Find where the given text appears and provide that cell's center as [X, Y] coordinate. 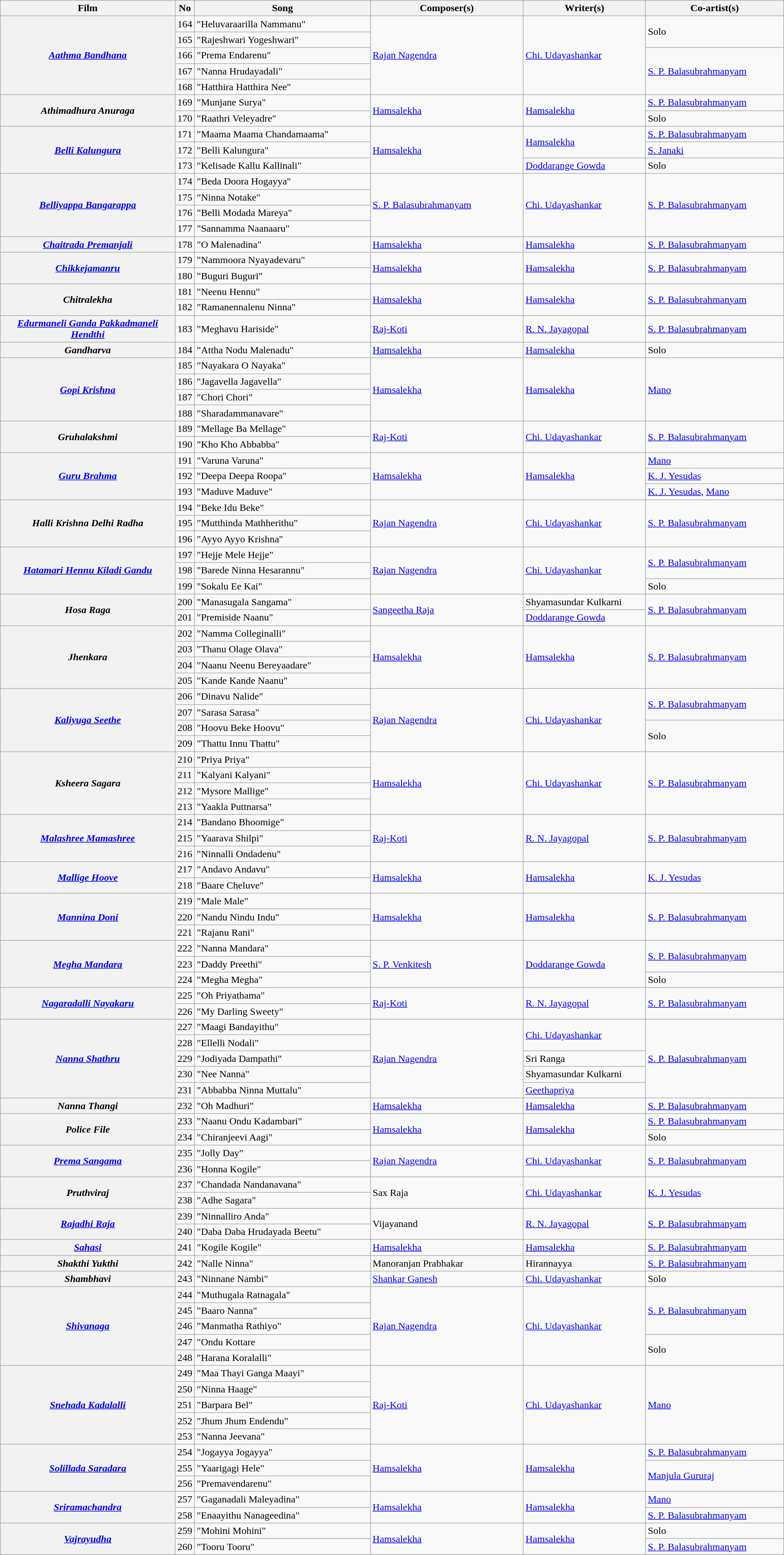
"Attha Nodu Malenadu" [283, 350]
"Maduve Maduve" [283, 492]
248 [184, 1358]
Sahasi [88, 1248]
Mannina Doni [88, 917]
"Barede Ninna Hesarannu" [283, 570]
229 [184, 1059]
"Ninnalliro Anda" [283, 1216]
"Raathri Veleyadre" [283, 118]
224 [184, 980]
233 [184, 1121]
"Enaayithu Nanageedina" [283, 1515]
246 [184, 1326]
Sangeetha Raja [447, 610]
"Rajeshwari Yogeshwari" [283, 40]
"Nalle Ninna" [283, 1263]
Film [88, 8]
Manoranjan Prabhakar [447, 1263]
"Harana Koralalli" [283, 1358]
190 [184, 444]
218 [184, 885]
"Maagi Bandayithu" [283, 1027]
226 [184, 1011]
"Beda Doora Hogayya" [283, 181]
201 [184, 618]
234 [184, 1137]
"Baare Cheluve" [283, 885]
"Nanna Mandara" [283, 948]
"Munjane Surya" [283, 103]
Guru Brahma [88, 476]
Snehada Kadalalli [88, 1405]
170 [184, 118]
"Mutthinda Mathherithu" [283, 523]
"Jolly Day" [283, 1153]
S. Janaki [715, 150]
"O Malenadina" [283, 244]
Hirannayya [585, 1263]
257 [184, 1500]
181 [184, 292]
"Kogile Kogile" [283, 1248]
208 [184, 728]
Police File [88, 1129]
Nanna Shathru [88, 1059]
Jhenkara [88, 657]
241 [184, 1248]
254 [184, 1452]
"Male Male" [283, 901]
"Tooru Tooru" [283, 1547]
"Neenu Hennu" [283, 292]
210 [184, 760]
178 [184, 244]
"Nammoora Nyayadevaru" [283, 260]
244 [184, 1295]
"Ondu Kottare [283, 1342]
"Yaakla Puttnarsa" [283, 807]
"Heluvaraarilla Nammanu" [283, 24]
"Jogayya Jogayya" [283, 1452]
256 [184, 1484]
171 [184, 134]
"Gaganadali Maleyadina" [283, 1500]
K. J. Yesudas, Mano [715, 492]
175 [184, 197]
215 [184, 838]
Pruthviraj [88, 1192]
"Nee Nanna" [283, 1074]
236 [184, 1169]
188 [184, 413]
Solillada Saradara [88, 1468]
"Premiside Naanu" [283, 618]
Hosa Raga [88, 610]
191 [184, 460]
165 [184, 40]
192 [184, 476]
"Muthugala Ratnagala" [283, 1295]
Chaitrada Premanjali [88, 244]
"Nayakara O Nayaka" [283, 366]
"Rajanu Rani" [283, 932]
180 [184, 276]
"Deepa Deepa Roopa" [283, 476]
"Mysore Mallige" [283, 791]
Geethapriya [585, 1090]
235 [184, 1153]
"Mellage Ba Mellage" [283, 429]
"Meghavu Hariside" [283, 328]
239 [184, 1216]
"Manasugala Sangama" [283, 602]
"Ayyo Ayyo Krishna" [283, 539]
252 [184, 1421]
"Buguri Buguri" [283, 276]
196 [184, 539]
230 [184, 1074]
214 [184, 822]
"Chori Chori" [283, 397]
Halli Krishna Delhi Radha [88, 523]
184 [184, 350]
"Hoovu Beke Hoovu" [283, 728]
"Ninnane Nambi" [283, 1279]
"Ramanennalenu Ninna" [283, 307]
183 [184, 328]
216 [184, 854]
Vijayanand [447, 1224]
"Priya Priya" [283, 760]
"Jodiyada Dampathi" [283, 1059]
Belliyappa Bangarappa [88, 205]
167 [184, 71]
"Sharadammanavare" [283, 413]
205 [184, 680]
"Bandano Bhoomige" [283, 822]
259 [184, 1531]
"Ninnalli Ondadenu" [283, 854]
232 [184, 1106]
"Yaarigagi Hele" [283, 1468]
Composer(s) [447, 8]
"Chiranjeevi Aagi" [283, 1137]
"Ninna Notake" [283, 197]
"Ninna Haage" [283, 1389]
Sax Raja [447, 1192]
"Hejje Mele Hejje" [283, 555]
"Kho Kho Abbabba" [283, 444]
"Naanu Neenu Bereyaadare" [283, 665]
Shivanaga [88, 1326]
166 [184, 55]
"Dinavu Nalide" [283, 696]
242 [184, 1263]
250 [184, 1389]
213 [184, 807]
185 [184, 366]
Writer(s) [585, 8]
209 [184, 744]
253 [184, 1436]
"Honna Kogile" [283, 1169]
Co-artist(s) [715, 8]
179 [184, 260]
Rajadhi Raja [88, 1224]
"Daba Daba Hrudayada Beetu" [283, 1232]
186 [184, 381]
219 [184, 901]
"Barpara Bel" [283, 1405]
"Yaarava Shilpi" [283, 838]
164 [184, 24]
"Oh Madhuri" [283, 1106]
"Hatthira Hatthira Nee" [283, 87]
Gopi Krishna [88, 389]
212 [184, 791]
"Kande Kande Naanu" [283, 680]
200 [184, 602]
225 [184, 996]
187 [184, 397]
198 [184, 570]
"Mohini Mohini" [283, 1531]
211 [184, 775]
204 [184, 665]
Nanna Thangi [88, 1106]
199 [184, 586]
"Megha Megha" [283, 980]
Nagaradalli Nayakaru [88, 1004]
"Belli Kalungura" [283, 150]
Chikkejamanru [88, 268]
"Nanna Hrudayadali" [283, 71]
221 [184, 932]
255 [184, 1468]
"Naanu Ondu Kadambari" [283, 1121]
197 [184, 555]
247 [184, 1342]
"Nandu Nindu Indu" [283, 917]
"Thattu Innu Thattu" [283, 744]
Athimadhura Anuraga [88, 110]
"Namma Colleginalli" [283, 633]
"Jhum Jhum Endendu" [283, 1421]
"Oh Priyathama" [283, 996]
182 [184, 307]
176 [184, 213]
"Beke Idu Beke" [283, 508]
206 [184, 696]
Belli Kalungura [88, 150]
No [184, 8]
"Prema Endarenu" [283, 55]
"Baaro Nanna" [283, 1311]
"Nanna Jeevana" [283, 1436]
223 [184, 964]
"Varuna Varuna" [283, 460]
"Andavo Andavu" [283, 870]
"My Darling Sweety" [283, 1011]
Sri Ranga [585, 1059]
249 [184, 1373]
173 [184, 165]
"Maama Maama Chandamaama" [283, 134]
Vajrayudha [88, 1539]
"Daddy Preethi" [283, 964]
203 [184, 649]
Manjula Gururaj [715, 1476]
169 [184, 103]
Megha Mandara [88, 964]
"Kelisade Kallu Kallinali" [283, 165]
243 [184, 1279]
"Kalyani Kalyani" [283, 775]
Shankar Ganesh [447, 1279]
189 [184, 429]
251 [184, 1405]
Shakthi Yukthi [88, 1263]
202 [184, 633]
Gruhalakshmi [88, 436]
Prema Sangama [88, 1161]
"Jagavella Jagavella" [283, 381]
"Sokalu Ee Kai" [283, 586]
Song [283, 8]
222 [184, 948]
220 [184, 917]
"Abbabba Ninna Muttalu" [283, 1090]
227 [184, 1027]
"Sannamma Naanaaru" [283, 229]
174 [184, 181]
"Premavendarenu" [283, 1484]
Edurmaneli Ganda Pakkadmaneli Hendthi [88, 328]
Hatamari Hennu Kiladi Gandu [88, 570]
177 [184, 229]
168 [184, 87]
172 [184, 150]
195 [184, 523]
Mallige Hoove [88, 877]
Chitralekha [88, 299]
"Belli Modada Mareya" [283, 213]
194 [184, 508]
"Adhe Sagara" [283, 1200]
"Maa Thayi Ganga Maayi" [283, 1373]
Gandharva [88, 350]
"Manmatha Rathiyo" [283, 1326]
193 [184, 492]
Shambhavi [88, 1279]
"Thanu Olage Olava" [283, 649]
231 [184, 1090]
238 [184, 1200]
"Ellelli Nodali" [283, 1043]
240 [184, 1232]
"Chandada Nandanavana" [283, 1184]
228 [184, 1043]
Aathma Bandhana [88, 55]
258 [184, 1515]
Ksheera Sagara [88, 783]
Kaliyuga Seethe [88, 720]
207 [184, 712]
260 [184, 1547]
"Sarasa Sarasa" [283, 712]
245 [184, 1311]
Malashree Mamashree [88, 838]
237 [184, 1184]
S. P. Venkitesh [447, 964]
217 [184, 870]
Sriramachandra [88, 1507]
